Find where the given text appears and provide that cell's center as (x, y) coordinate. 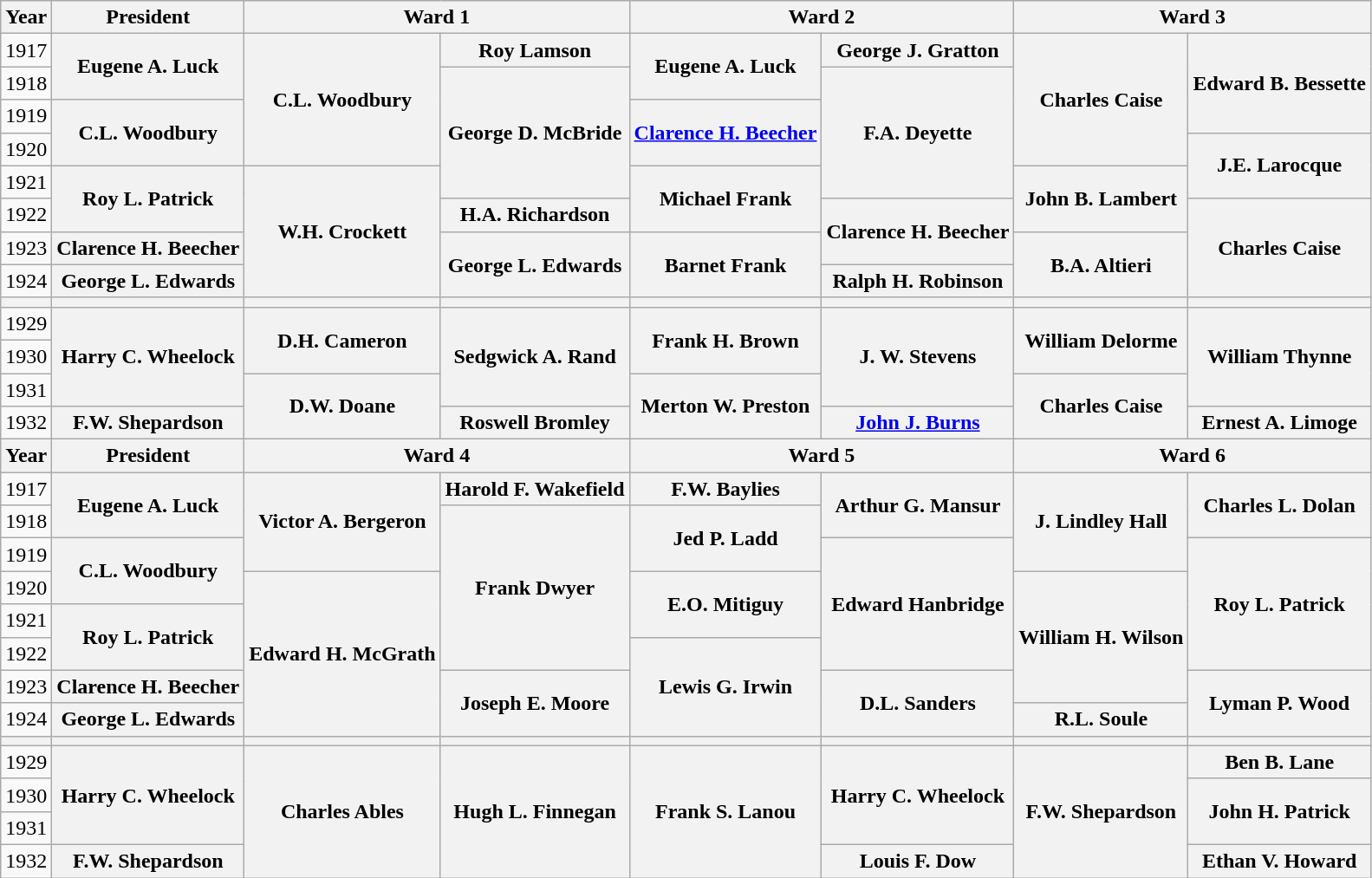
Sedgwick A. Rand (535, 356)
Roswell Bromley (535, 423)
Frank Dwyer (535, 588)
John J. Burns (918, 423)
R.L. Soule (1101, 719)
Ethan V. Howard (1279, 861)
Ben B. Lane (1279, 762)
Merton W. Preston (725, 406)
Louis F. Dow (918, 861)
Ward 3 (1193, 17)
Charles Ables (342, 811)
John H. Patrick (1279, 811)
D.L. Sanders (918, 703)
Lyman P. Wood (1279, 703)
John B. Lambert (1101, 198)
Ward 1 (437, 17)
J.E. Larocque (1279, 166)
Ward 5 (822, 456)
Edward B. Bessette (1279, 83)
D.W. Doane (342, 406)
Roy Lamson (535, 50)
Lewis G. Irwin (725, 686)
William Delorme (1101, 340)
Barnet Frank (725, 264)
F.W. Baylies (725, 489)
J. W. Stevens (918, 356)
H.A. Richardson (535, 215)
William Thynne (1279, 356)
George D. McBride (535, 133)
Frank H. Brown (725, 340)
J. Lindley Hall (1101, 522)
Ralph H. Robinson (918, 281)
Joseph E. Moore (535, 703)
William H. Wilson (1101, 637)
Charles L. Dolan (1279, 505)
Hugh L. Finnegan (535, 811)
Ward 6 (1193, 456)
Jed P. Ladd (725, 538)
Edward Hanbridge (918, 604)
Arthur G. Mansur (918, 505)
Ernest A. Limoge (1279, 423)
E.O. Mitiguy (725, 604)
D.H. Cameron (342, 340)
Harold F. Wakefield (535, 489)
Edward H. McGrath (342, 654)
George J. Gratton (918, 50)
W.H. Crockett (342, 231)
Victor A. Bergeron (342, 522)
B.A. Altieri (1101, 264)
F.A. Deyette (918, 133)
Ward 2 (822, 17)
Michael Frank (725, 198)
Frank S. Lanou (725, 811)
Ward 4 (437, 456)
